From the cell containing the given text, extract its center point as [X, Y] coordinate. 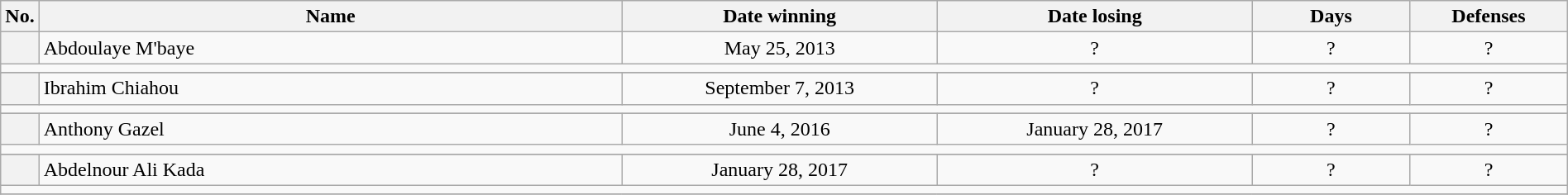
May 25, 2013 [779, 48]
Ibrahim Chiahou [331, 88]
Defenses [1489, 17]
Date winning [779, 17]
Anthony Gazel [331, 129]
Abdelnour Ali Kada [331, 169]
June 4, 2016 [779, 129]
Abdoulaye M'baye [331, 48]
No. [20, 17]
Date losing [1095, 17]
Name [331, 17]
Days [1331, 17]
September 7, 2013 [779, 88]
